Pinpoint the cell where the given text exists, returning its (X, Y) midpoint coordinate. 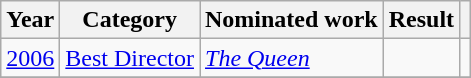
2006 (30, 58)
Best Director (130, 58)
The Queen (292, 58)
Result (421, 20)
Category (130, 20)
Year (30, 20)
Nominated work (292, 20)
